Detect which cell encompasses the target text, then output its [x, y] center coordinate. 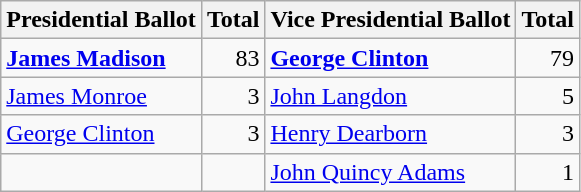
Henry Dearborn [390, 134]
83 [233, 58]
James Madison [102, 58]
Vice Presidential Ballot [390, 20]
James Monroe [102, 96]
79 [548, 58]
Presidential Ballot [102, 20]
5 [548, 96]
John Langdon [390, 96]
1 [548, 172]
John Quincy Adams [390, 172]
